Identify which cell holds the provided text, then report its [X, Y] central coordinate. 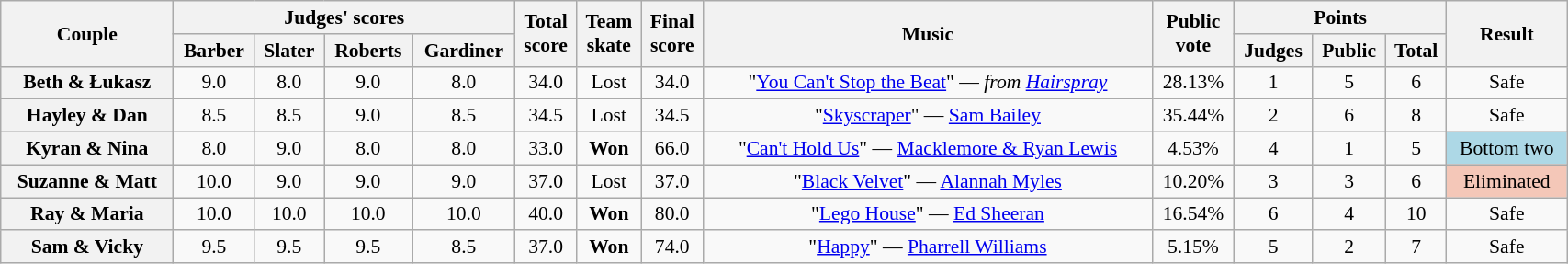
Judges [1273, 51]
Total [1416, 51]
74.0 [672, 247]
Beth & Łukasz [87, 83]
5.15% [1194, 247]
"Skyscraper" — Sam Bailey [928, 116]
Gardiner [464, 51]
Kyran & Nina [87, 149]
"Can't Hold Us" — Macklemore & Ryan Lewis [928, 149]
33.0 [546, 149]
7 [1416, 247]
"Lego House" — Ed Sheeran [928, 214]
Suzanne & Matt [87, 181]
Points [1340, 17]
Totalscore [546, 33]
"Happy" — Pharrell Williams [928, 247]
Barber [214, 51]
Bottom two [1506, 149]
10.20% [1194, 181]
Result [1506, 33]
Sam & Vicky [87, 247]
10 [1416, 214]
Finalscore [672, 33]
Slater [289, 51]
40.0 [546, 214]
"You Can't Stop the Beat" — from Hairspray [928, 83]
Publicvote [1194, 33]
Public [1349, 51]
Couple [87, 33]
80.0 [672, 214]
Eliminated [1506, 181]
4.53% [1194, 149]
Teamskate [610, 33]
"Black Velvet" — Alannah Myles [928, 181]
8 [1416, 116]
Judges' scores [344, 17]
Ray & Maria [87, 214]
Hayley & Dan [87, 116]
Music [928, 33]
28.13% [1194, 83]
66.0 [672, 149]
Roberts [368, 51]
35.44% [1194, 116]
16.54% [1194, 214]
